Find where the given text appears and provide that cell's center as (x, y) coordinate. 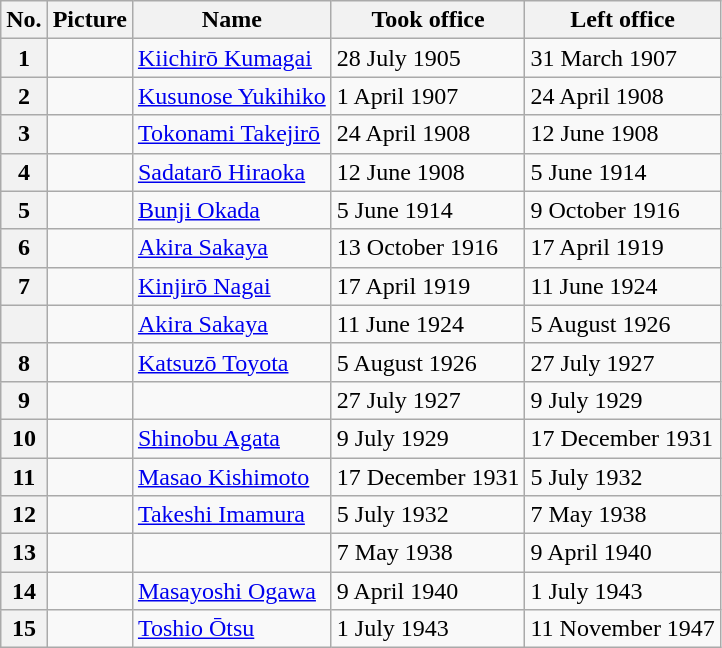
6 (24, 248)
15 (24, 629)
1 April 1907 (428, 96)
Sadatarō Hiraoka (232, 172)
Name (232, 20)
14 (24, 591)
11 (24, 477)
Kusunose Yukihiko (232, 96)
Takeshi Imamura (232, 515)
Kinjirō Nagai (232, 286)
13 (24, 553)
Bunji Okada (232, 210)
9 October 1916 (622, 210)
Masao Kishimoto (232, 477)
Shinobu Agata (232, 438)
1 (24, 58)
2 (24, 96)
8 (24, 362)
3 (24, 134)
Left office (622, 20)
31 March 1907 (622, 58)
4 (24, 172)
No. (24, 20)
5 (24, 210)
Tokonami Takejirō (232, 134)
11 November 1947 (622, 629)
Katsuzō Toyota (232, 362)
Masayoshi Ogawa (232, 591)
Kiichirō Kumagai (232, 58)
28 July 1905 (428, 58)
10 (24, 438)
Took office (428, 20)
12 (24, 515)
13 October 1916 (428, 248)
7 (24, 286)
Picture (90, 20)
Toshio Ōtsu (232, 629)
9 (24, 400)
